Extract the (x, y) coordinate from the center of the cell holding the provided text.  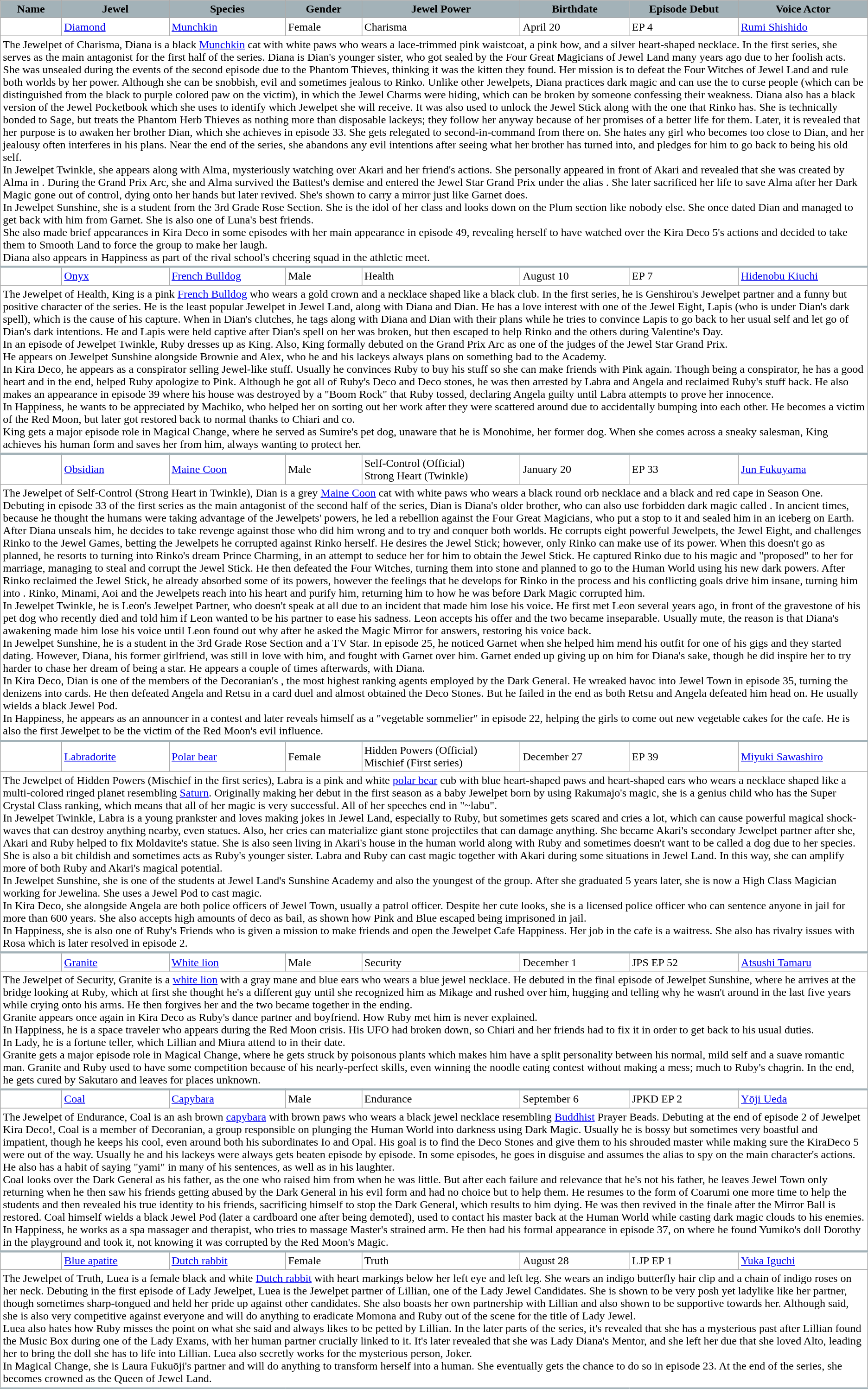
White lion (227, 962)
Hidenobu Kiuchi (803, 276)
JPS EP 52 (683, 962)
Rumi Shishido (803, 27)
Blue apatite (115, 1261)
Yuka Iguchi (803, 1261)
Munchkin (227, 27)
December 1 (575, 962)
Capybara (227, 1099)
EP 7 (683, 276)
Maine Coon (227, 469)
French Bulldog (227, 276)
Polar bear (227, 757)
Species (227, 9)
April 20 (575, 27)
Jewel Power (441, 9)
Coal (115, 1099)
Voice Actor (803, 9)
Jewel (115, 9)
Name (31, 9)
Episode Debut (683, 9)
Diamond (115, 27)
JPKD EP 2 (683, 1099)
December 27 (575, 757)
Endurance (441, 1099)
Obsidian (115, 469)
Onyx (115, 276)
Jun Fukuyama (803, 469)
EP 4 (683, 27)
Self-Control (Official)Strong Heart (Twinkle) (441, 469)
Yōji Ueda (803, 1099)
Granite (115, 962)
Labradorite (115, 757)
September 6 (575, 1099)
January 20 (575, 469)
Gender (324, 9)
LJP EP 1 (683, 1261)
Dutch rabbit (227, 1261)
Birthdate (575, 9)
Miyuki Sawashiro (803, 757)
August 10 (575, 276)
EP 39 (683, 757)
August 28 (575, 1261)
Charisma (441, 27)
EP 33 (683, 469)
Truth (441, 1261)
Health (441, 276)
Security (441, 962)
Hidden Powers (Official)Mischief (First series) (441, 757)
Atsushi Tamaru (803, 962)
